Determine the [x, y] coordinate at the center of the cell enclosing the given text.  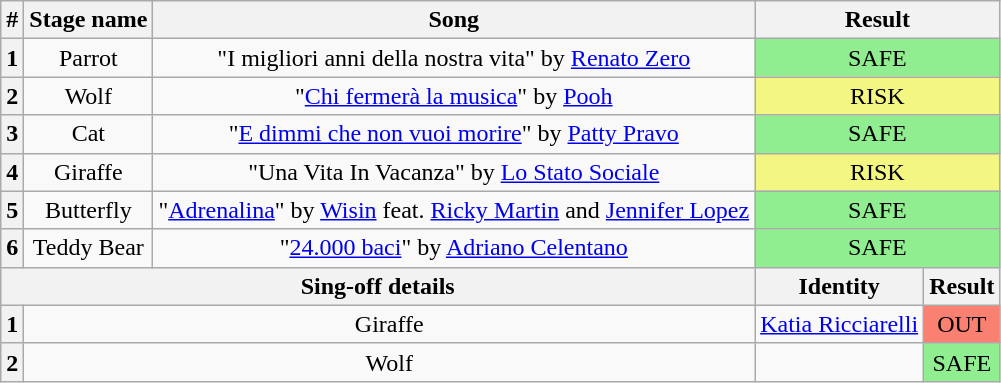
Sing-off details [378, 286]
# [12, 20]
"Una Vita In Vacanza" by Lo Stato Sociale [454, 172]
Song [454, 20]
Identity [840, 286]
"E dimmi che non vuoi morire" by Patty Pravo [454, 134]
Cat [88, 134]
6 [12, 248]
"Chi fermerà la musica" by Pooh [454, 96]
"24.000 baci" by Adriano Celentano [454, 248]
Teddy Bear [88, 248]
"I migliori anni della nostra vita" by Renato Zero [454, 58]
Stage name [88, 20]
3 [12, 134]
Butterfly [88, 210]
"Adrenalina" by Wisin feat. Ricky Martin and Jennifer Lopez [454, 210]
4 [12, 172]
Katia Ricciarelli [840, 324]
OUT [962, 324]
5 [12, 210]
Parrot [88, 58]
